Capture the cell that displays the provided text and extract its [x, y] central coordinate. 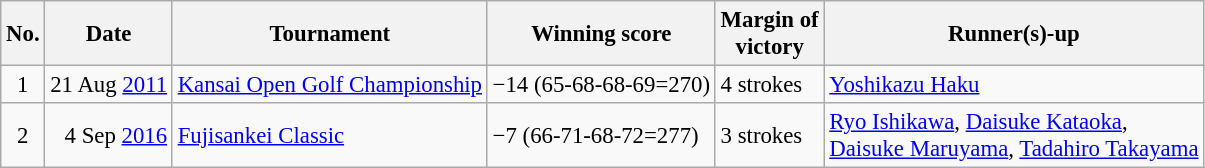
2 [23, 136]
Tournament [330, 34]
Fujisankei Classic [330, 136]
21 Aug 2011 [108, 85]
3 strokes [770, 136]
4 strokes [770, 85]
1 [23, 85]
Winning score [601, 34]
Yoshikazu Haku [1014, 85]
−7 (66-71-68-72=277) [601, 136]
Date [108, 34]
Runner(s)-up [1014, 34]
Ryo Ishikawa, Daisuke Kataoka, Daisuke Maruyama, Tadahiro Takayama [1014, 136]
Margin ofvictory [770, 34]
−14 (65-68-68-69=270) [601, 85]
4 Sep 2016 [108, 136]
Kansai Open Golf Championship [330, 85]
No. [23, 34]
